Find where the given text appears and provide that cell's center as [X, Y] coordinate. 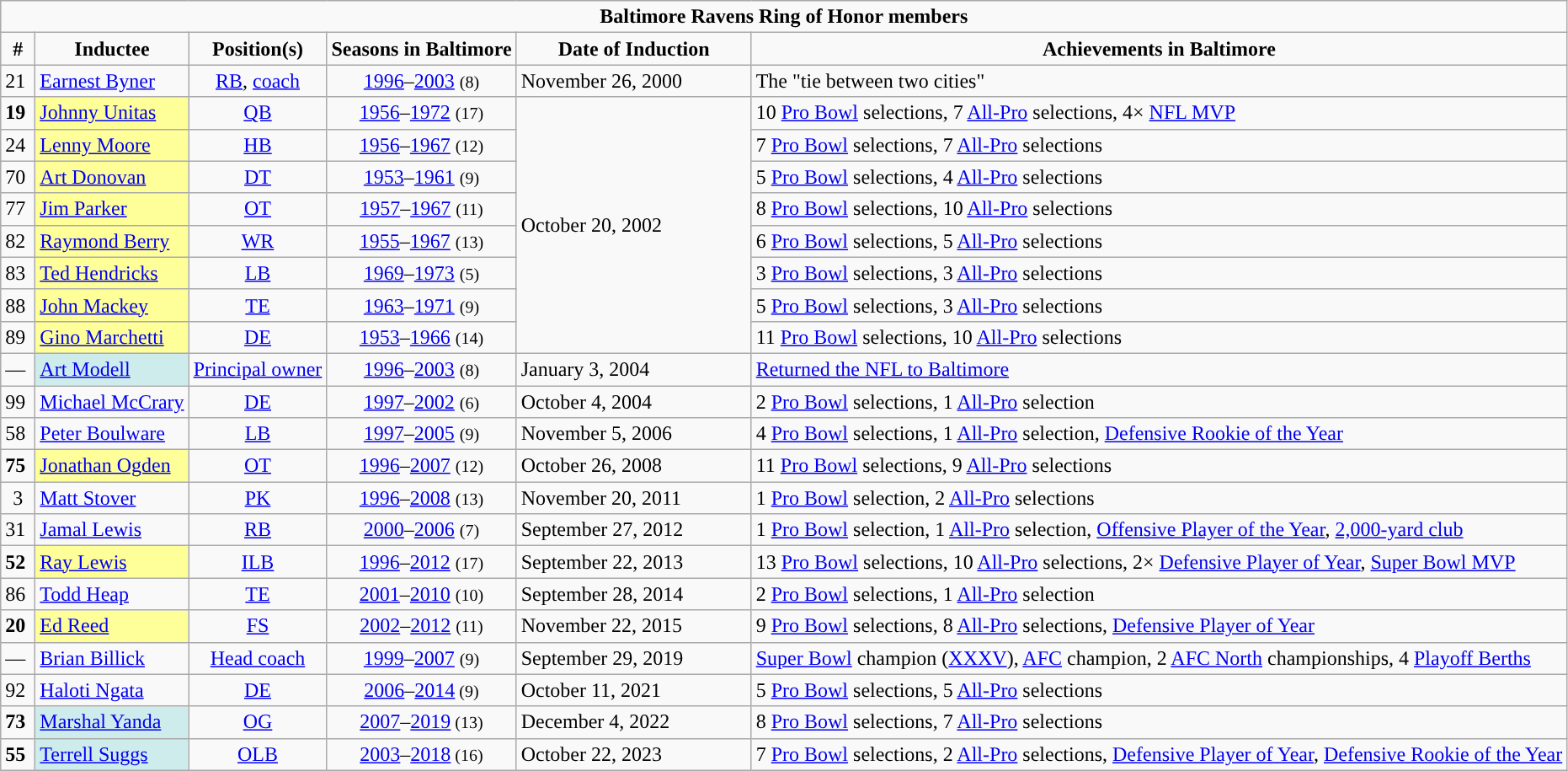
2007–2019 (13) [421, 722]
20 [19, 626]
82 [19, 241]
11 Pro Bowl selections, 9 All-Pro selections [1159, 466]
11 Pro Bowl selections, 10 All-Pro selections [1159, 337]
September 29, 2019 [633, 658]
PK [258, 498]
RB, coach [258, 81]
88 [19, 305]
November 20, 2011 [633, 498]
1953–1961 (9) [421, 177]
October 20, 2002 [633, 225]
Ed Reed [112, 626]
2003–2018 (16) [421, 754]
1996–2007 (12) [421, 466]
1 Pro Bowl selection, 1 All-Pro selection, Offensive Player of the Year, 2,000-yard club [1159, 530]
Peter Boulware [112, 434]
Johnny Unitas [112, 113]
1997–2002 (6) [421, 402]
2006–2014 (9) [421, 690]
4 Pro Bowl selections, 1 All-Pro selection, Defensive Rookie of the Year [1159, 434]
Achievements in Baltimore [1159, 49]
October 26, 2008 [633, 466]
Head coach [258, 658]
Brian Billick [112, 658]
5 Pro Bowl selections, 5 All-Pro selections [1159, 690]
99 [19, 402]
1956–1972 (17) [421, 113]
52 [19, 562]
13 Pro Bowl selections, 10 All-Pro selections, 2× Defensive Player of Year, Super Bowl MVP [1159, 562]
Ted Hendricks [112, 273]
Haloti Ngata [112, 690]
September 27, 2012 [633, 530]
73 [19, 722]
Earnest Byner [112, 81]
3 Pro Bowl selections, 3 All-Pro selections [1159, 273]
Baltimore Ravens Ring of Honor members [784, 17]
1996–2008 (13) [421, 498]
WR [258, 241]
OG [258, 722]
31 [19, 530]
75 [19, 466]
Marshal Yanda [112, 722]
92 [19, 690]
1956–1967 (12) [421, 145]
86 [19, 594]
QB [258, 113]
November 26, 2000 [633, 81]
83 [19, 273]
1 Pro Bowl selection, 2 All-Pro selections [1159, 498]
Date of Induction [633, 49]
November 22, 2015 [633, 626]
8 Pro Bowl selections, 7 All-Pro selections [1159, 722]
55 [19, 754]
The "tie between two cities" [1159, 81]
2000–2006 (7) [421, 530]
Seasons in Baltimore [421, 49]
# [19, 49]
10 Pro Bowl selections, 7 All-Pro selections, 4× NFL MVP [1159, 113]
8 Pro Bowl selections, 10 All-Pro selections [1159, 209]
Raymond Berry [112, 241]
John Mackey [112, 305]
Art Donovan [112, 177]
Todd Heap [112, 594]
1969–1973 (5) [421, 273]
FS [258, 626]
1955–1967 (13) [421, 241]
Super Bowl champion (XXXV), AFC champion, 2 AFC North championships, 4 Playoff Berths [1159, 658]
Ray Lewis [112, 562]
ILB [258, 562]
Jamal Lewis [112, 530]
HB [258, 145]
January 3, 2004 [633, 369]
19 [19, 113]
1963–1971 (9) [421, 305]
1957–1967 (11) [421, 209]
2002–2012 (11) [421, 626]
21 [19, 81]
9 Pro Bowl selections, 8 All-Pro selections, Defensive Player of Year [1159, 626]
Jonathan Ogden [112, 466]
5 Pro Bowl selections, 3 All-Pro selections [1159, 305]
7 Pro Bowl selections, 2 All-Pro selections, Defensive Player of Year, Defensive Rookie of the Year [1159, 754]
October 4, 2004 [633, 402]
1999–2007 (9) [421, 658]
DT [258, 177]
58 [19, 434]
1953–1966 (14) [421, 337]
89 [19, 337]
Inductee [112, 49]
Terrell Suggs [112, 754]
November 5, 2006 [633, 434]
Gino Marchetti [112, 337]
Position(s) [258, 49]
September 22, 2013 [633, 562]
OLB [258, 754]
Returned the NFL to Baltimore [1159, 369]
Lenny Moore [112, 145]
5 Pro Bowl selections, 4 All-Pro selections [1159, 177]
RB [258, 530]
1997–2005 (9) [421, 434]
October 22, 2023 [633, 754]
24 [19, 145]
Matt Stover [112, 498]
October 11, 2021 [633, 690]
December 4, 2022 [633, 722]
Michael McCrary [112, 402]
2001–2010 (10) [421, 594]
6 Pro Bowl selections, 5 All-Pro selections [1159, 241]
3 [19, 498]
Jim Parker [112, 209]
Art Modell [112, 369]
1996–2012 (17) [421, 562]
7 Pro Bowl selections, 7 All-Pro selections [1159, 145]
77 [19, 209]
70 [19, 177]
September 28, 2014 [633, 594]
Principal owner [258, 369]
